Capture the cell that displays the provided text and extract its [x, y] central coordinate. 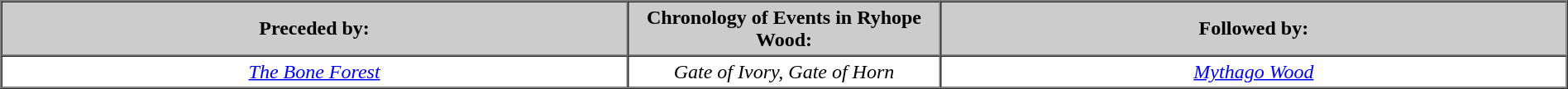
The Bone Forest [314, 73]
Mythago Wood [1254, 73]
Chronology of Events in Ryhope Wood: [784, 29]
Preceded by: [314, 29]
Gate of Ivory, Gate of Horn [784, 73]
Followed by: [1254, 29]
